For the text-containing cell, return its midpoint in (x, y) coordinate format. 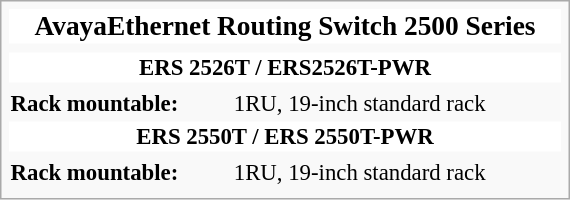
AvayaEthernet Routing Switch 2500 Series (285, 26)
ERS 2526T / ERS2526T-PWR (285, 68)
ERS 2550T / ERS 2550T-PWR (285, 137)
